Provide the [x, y] coordinate of the cell's center where the given text is located.  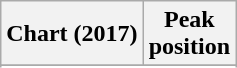
Peakposition [189, 34]
Chart (2017) [72, 34]
